Locate the cell with the specified text and output its (X, Y) center coordinate. 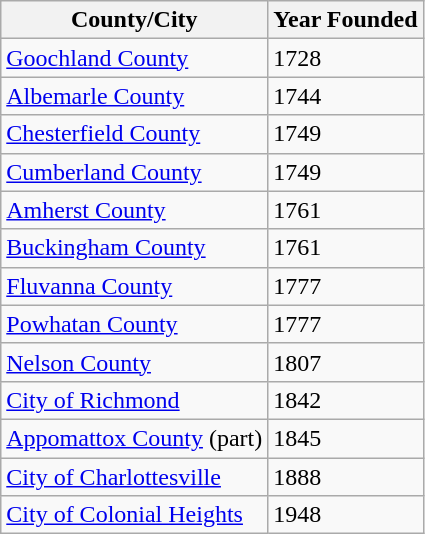
Nelson County (134, 362)
Powhatan County (134, 324)
1888 (346, 477)
Chesterfield County (134, 134)
1842 (346, 400)
1807 (346, 362)
1845 (346, 438)
Buckingham County (134, 248)
1744 (346, 96)
Amherst County (134, 210)
Year Founded (346, 20)
Cumberland County (134, 172)
City of Charlottesville (134, 477)
County/City (134, 20)
Albemarle County (134, 96)
City of Colonial Heights (134, 515)
1728 (346, 58)
1948 (346, 515)
Goochland County (134, 58)
Appomattox County (part) (134, 438)
City of Richmond (134, 400)
Fluvanna County (134, 286)
